Locate the cell with the specified text and output its [X, Y] center coordinate. 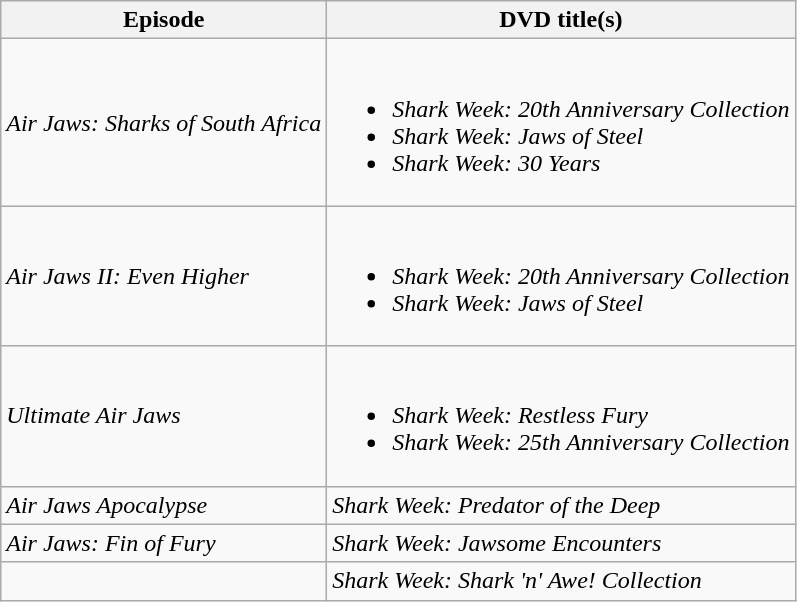
Episode [164, 20]
Ultimate Air Jaws [164, 416]
DVD title(s) [561, 20]
Air Jaws Apocalypse [164, 505]
Shark Week: 20th Anniversary CollectionShark Week: Jaws of SteelShark Week: 30 Years [561, 122]
Shark Week: Shark 'n' Awe! Collection [561, 581]
Shark Week: 20th Anniversary CollectionShark Week: Jaws of Steel [561, 276]
Air Jaws: Sharks of South Africa [164, 122]
Shark Week: Predator of the Deep [561, 505]
Air Jaws: Fin of Fury [164, 543]
Air Jaws II: Even Higher [164, 276]
Shark Week: Jawsome Encounters [561, 543]
Shark Week: Restless FuryShark Week: 25th Anniversary Collection [561, 416]
